Extract the (X, Y) coordinate from the center of the cell holding the provided text.  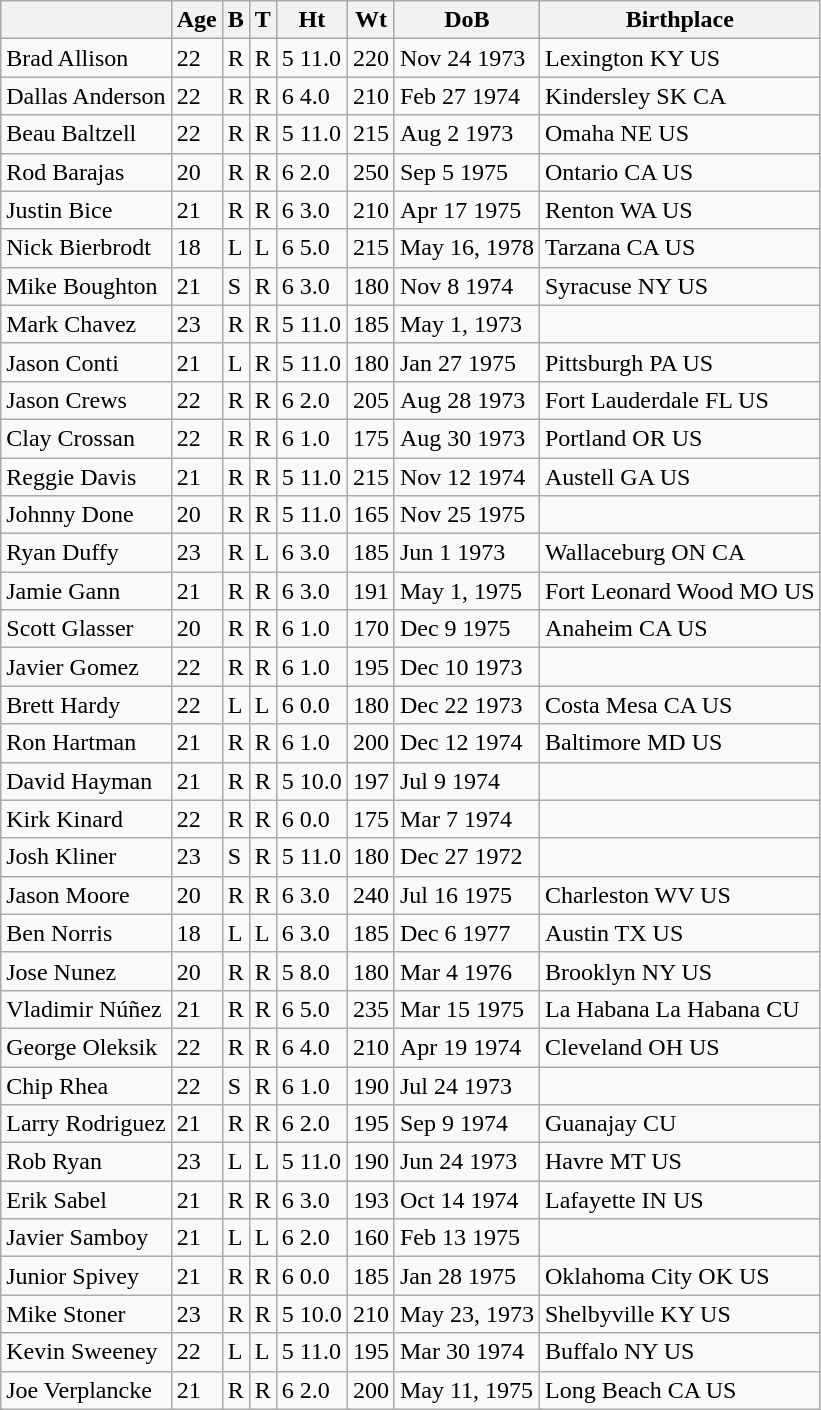
Nov 25 1975 (466, 515)
Jun 1 1973 (466, 553)
May 1, 1975 (466, 591)
May 23, 1973 (466, 1314)
Kindersley SK CA (680, 96)
170 (370, 629)
Mike Stoner (86, 1314)
Ron Hartman (86, 743)
Brad Allison (86, 58)
Jason Conti (86, 362)
235 (370, 1009)
Fort Lauderdale FL US (680, 400)
Shelbyville KY US (680, 1314)
Mar 15 1975 (466, 1009)
Oklahoma City OK US (680, 1276)
T (262, 20)
Aug 2 1973 (466, 134)
Ht (312, 20)
Baltimore MD US (680, 743)
Apr 17 1975 (466, 210)
Dec 9 1975 (466, 629)
Feb 27 1974 (466, 96)
Beau Baltzell (86, 134)
Lexington KY US (680, 58)
Dec 10 1973 (466, 667)
Austell GA US (680, 477)
Cleveland OH US (680, 1047)
Mark Chavez (86, 324)
Josh Kliner (86, 857)
Pittsburgh PA US (680, 362)
Mar 4 1976 (466, 971)
Havre MT US (680, 1162)
Scott Glasser (86, 629)
Vladimir Núñez (86, 1009)
Oct 14 1974 (466, 1200)
Kevin Sweeney (86, 1352)
Charleston WV US (680, 895)
Rod Barajas (86, 172)
Reggie Davis (86, 477)
191 (370, 591)
Nick Bierbrodt (86, 248)
Junior Spivey (86, 1276)
Age (196, 20)
La Habana La Habana CU (680, 1009)
Aug 30 1973 (466, 438)
Apr 19 1974 (466, 1047)
160 (370, 1238)
May 16, 1978 (466, 248)
Dallas Anderson (86, 96)
197 (370, 781)
Sep 9 1974 (466, 1124)
Jan 27 1975 (466, 362)
Sep 5 1975 (466, 172)
Javier Gomez (86, 667)
Erik Sabel (86, 1200)
Jose Nunez (86, 971)
Mar 30 1974 (466, 1352)
Aug 28 1973 (466, 400)
Jason Moore (86, 895)
Feb 13 1975 (466, 1238)
Rob Ryan (86, 1162)
Portland OR US (680, 438)
5 8.0 (312, 971)
Long Beach CA US (680, 1390)
240 (370, 895)
Wt (370, 20)
205 (370, 400)
DoB (466, 20)
Jun 24 1973 (466, 1162)
165 (370, 515)
Nov 24 1973 (466, 58)
Costa Mesa CA US (680, 705)
Chip Rhea (86, 1085)
Javier Samboy (86, 1238)
Nov 8 1974 (466, 286)
Renton WA US (680, 210)
Brooklyn NY US (680, 971)
Wallaceburg ON CA (680, 553)
Syracuse NY US (680, 286)
Lafayette IN US (680, 1200)
Jul 16 1975 (466, 895)
Joe Verplancke (86, 1390)
Jul 24 1973 (466, 1085)
Brett Hardy (86, 705)
George Oleksik (86, 1047)
B (236, 20)
Justin Bice (86, 210)
Jan 28 1975 (466, 1276)
Dec 6 1977 (466, 933)
Kirk Kinard (86, 819)
May 11, 1975 (466, 1390)
220 (370, 58)
Dec 27 1972 (466, 857)
Fort Leonard Wood MO US (680, 591)
Larry Rodriguez (86, 1124)
Omaha NE US (680, 134)
Buffalo NY US (680, 1352)
Mar 7 1974 (466, 819)
Dec 12 1974 (466, 743)
Guanajay CU (680, 1124)
Austin TX US (680, 933)
Mike Boughton (86, 286)
Tarzana CA US (680, 248)
Jul 9 1974 (466, 781)
250 (370, 172)
David Hayman (86, 781)
Ontario CA US (680, 172)
193 (370, 1200)
Ryan Duffy (86, 553)
Nov 12 1974 (466, 477)
Johnny Done (86, 515)
Anaheim CA US (680, 629)
Ben Norris (86, 933)
Jason Crews (86, 400)
Clay Crossan (86, 438)
Dec 22 1973 (466, 705)
May 1, 1973 (466, 324)
Birthplace (680, 20)
Jamie Gann (86, 591)
